For the text-containing cell, return its midpoint in [X, Y] coordinate format. 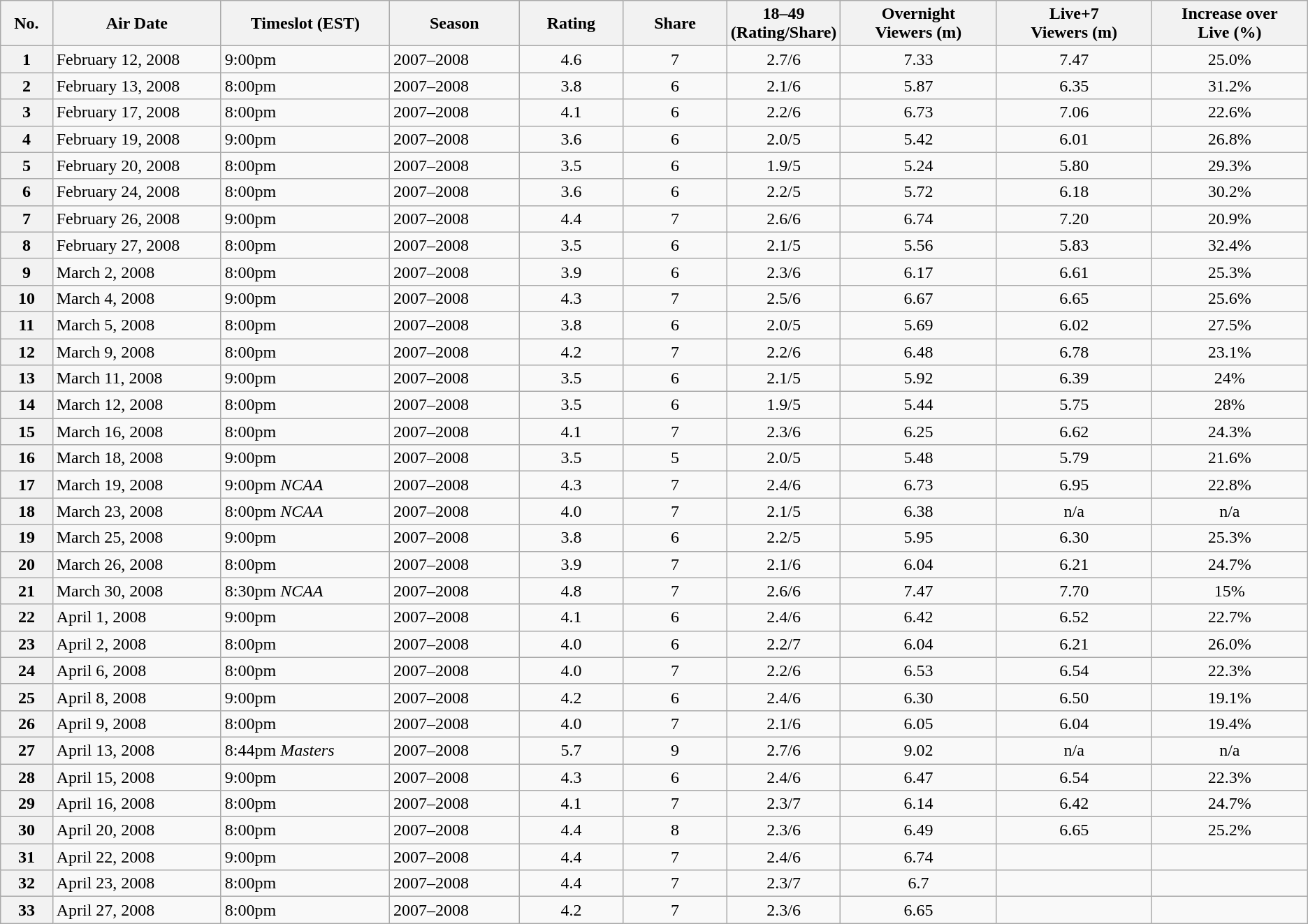
25 [27, 697]
8:44pm Masters [305, 750]
15% [1230, 591]
8:00pm NCAA [305, 511]
31.2% [1230, 86]
6.78 [1075, 351]
February 12, 2008 [137, 59]
33 [27, 910]
February 19, 2008 [137, 139]
April 9, 2008 [137, 724]
6.49 [918, 830]
30 [27, 830]
14 [27, 405]
5.87 [918, 86]
April 23, 2008 [137, 883]
April 13, 2008 [137, 750]
26.0% [1230, 644]
6.17 [918, 272]
24 [27, 670]
22 [27, 617]
March 12, 2008 [137, 405]
March 18, 2008 [137, 458]
March 2, 2008 [137, 272]
29 [27, 804]
5.80 [1075, 166]
6.48 [918, 351]
18 [27, 511]
2.2/7 [784, 644]
25.2% [1230, 830]
March 23, 2008 [137, 511]
April 16, 2008 [137, 804]
April 2, 2008 [137, 644]
6.47 [918, 777]
March 19, 2008 [137, 485]
Season [455, 24]
16 [27, 458]
11 [27, 325]
28% [1230, 405]
6.50 [1075, 697]
March 30, 2008 [137, 591]
March 26, 2008 [137, 564]
23 [27, 644]
27 [27, 750]
April 8, 2008 [137, 697]
6.53 [918, 670]
7.06 [1075, 112]
April 22, 2008 [137, 857]
5.95 [918, 538]
6.61 [1075, 272]
5.72 [918, 192]
5.48 [918, 458]
March 5, 2008 [137, 325]
February 24, 2008 [137, 192]
6.39 [1075, 379]
February 17, 2008 [137, 112]
27.5% [1230, 325]
6.18 [1075, 192]
5.42 [918, 139]
Live+7Viewers (m) [1075, 24]
20 [27, 564]
19.1% [1230, 697]
2 [27, 86]
26 [27, 724]
12 [27, 351]
5.83 [1075, 245]
7.70 [1075, 591]
15 [27, 432]
9.02 [918, 750]
19.4% [1230, 724]
25.6% [1230, 298]
4.8 [572, 591]
April 6, 2008 [137, 670]
6.38 [918, 511]
22.6% [1230, 112]
6.7 [918, 883]
22.8% [1230, 485]
24% [1230, 379]
13 [27, 379]
5.92 [918, 379]
6.14 [918, 804]
Increase overLive (%) [1230, 24]
5.79 [1075, 458]
6.52 [1075, 617]
6.35 [1075, 86]
1 [27, 59]
April 27, 2008 [137, 910]
25.0% [1230, 59]
April 1, 2008 [137, 617]
8:30pm NCAA [305, 591]
March 25, 2008 [137, 538]
4 [27, 139]
Share [675, 24]
30.2% [1230, 192]
6.05 [918, 724]
23.1% [1230, 351]
4.6 [572, 59]
20.9% [1230, 219]
3 [27, 112]
7.33 [918, 59]
5.69 [918, 325]
No. [27, 24]
28 [27, 777]
March 11, 2008 [137, 379]
2.5/6 [784, 298]
32.4% [1230, 245]
19 [27, 538]
Timeslot (EST) [305, 24]
6.95 [1075, 485]
5.56 [918, 245]
7.20 [1075, 219]
17 [27, 485]
21.6% [1230, 458]
6.01 [1075, 139]
April 15, 2008 [137, 777]
22.7% [1230, 617]
April 20, 2008 [137, 830]
9:00pm NCAA [305, 485]
26.8% [1230, 139]
February 26, 2008 [137, 219]
6.02 [1075, 325]
18–49(Rating/Share) [784, 24]
6.67 [918, 298]
March 4, 2008 [137, 298]
5.7 [572, 750]
6.62 [1075, 432]
OvernightViewers (m) [918, 24]
5.75 [1075, 405]
Air Date [137, 24]
February 27, 2008 [137, 245]
6.25 [918, 432]
29.3% [1230, 166]
5.44 [918, 405]
24.3% [1230, 432]
February 13, 2008 [137, 86]
March 9, 2008 [137, 351]
February 20, 2008 [137, 166]
Rating [572, 24]
31 [27, 857]
5.24 [918, 166]
March 16, 2008 [137, 432]
32 [27, 883]
21 [27, 591]
10 [27, 298]
